Return the (X, Y) coordinate for the center point of the cell that contains the specified text.  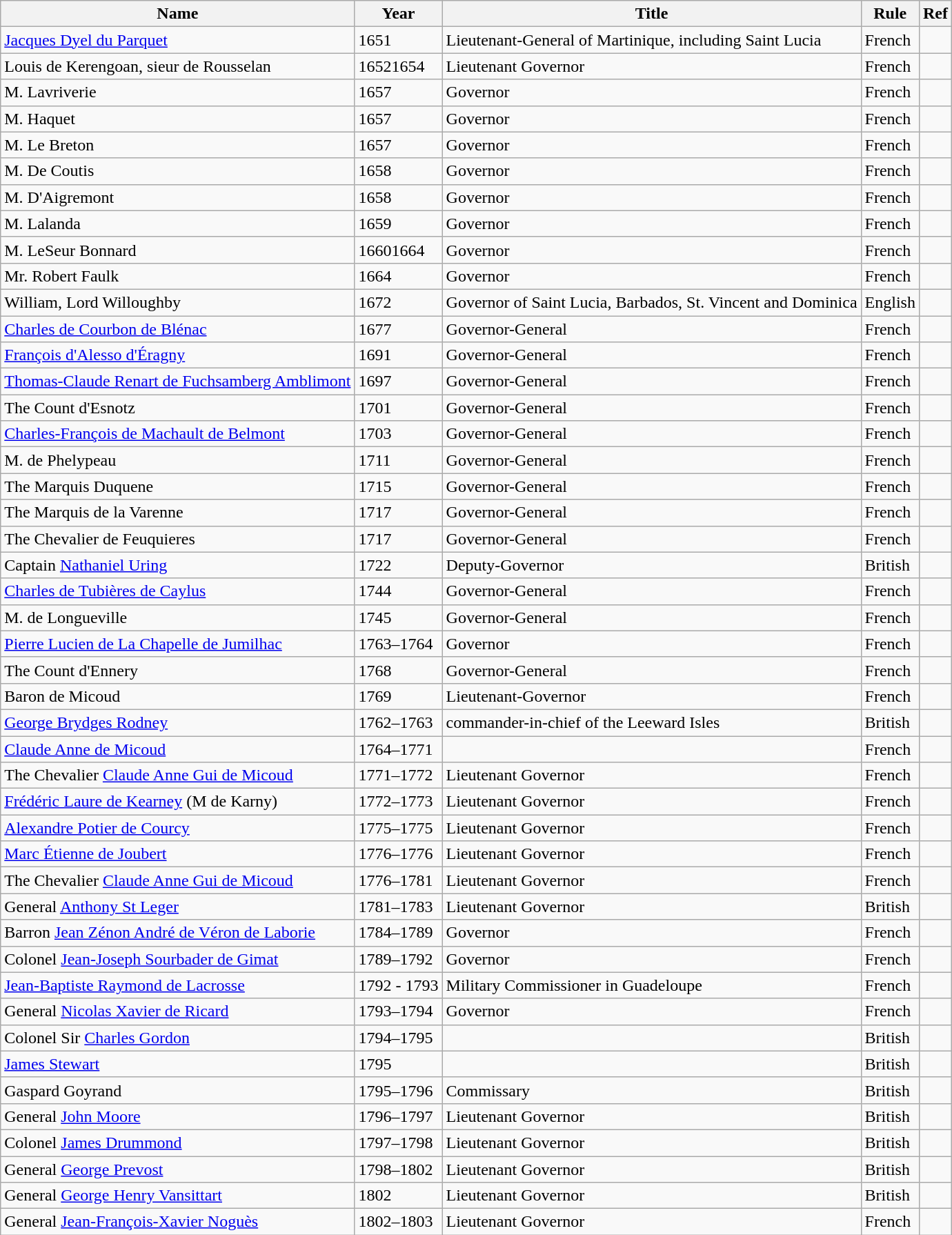
1802–1803 (399, 1222)
Military Commissioner in Guadeloupe (651, 985)
1795–1796 (399, 1090)
Deputy-Governor (651, 565)
Lieutenant-Governor (651, 696)
M. Haquet (178, 119)
General Anthony St Leger (178, 907)
General John Moore (178, 1116)
1776–1781 (399, 880)
General George Henry Vansittart (178, 1196)
1664 (399, 276)
1715 (399, 486)
1771–1772 (399, 775)
Barron Jean Zénon André de Véron de Laborie (178, 933)
1775–1775 (399, 828)
1651 (399, 40)
Governor of Saint Lucia, Barbados, St. Vincent and Dominica (651, 302)
1697 (399, 382)
1798–1802 (399, 1169)
Charles-François de Machault de Belmont (178, 434)
Frédéric Laure de Kearney (M de Karny) (178, 802)
General Nicolas Xavier de Ricard (178, 1011)
1768 (399, 670)
General Jean-François-Xavier Noguès (178, 1222)
1764–1771 (399, 749)
1797–1798 (399, 1143)
Claude Anne de Micoud (178, 749)
1772–1773 (399, 802)
1677 (399, 329)
Alexandre Potier de Courcy (178, 828)
Ref (935, 14)
Mr. Robert Faulk (178, 276)
The Count d'Esnotz (178, 408)
Name (178, 14)
M. De Coutis (178, 171)
16601664 (399, 250)
Jean-Baptiste Raymond de Lacrosse (178, 985)
1744 (399, 591)
16521654 (399, 66)
1659 (399, 224)
1691 (399, 355)
The Count d'Ennery (178, 670)
1711 (399, 460)
Title (651, 14)
Year (399, 14)
M. de Phelypeau (178, 460)
Thomas-Claude Renart de Fuchsamberg Amblimont (178, 382)
Louis de Kerengoan, sieur de Rousselan (178, 66)
Pierre Lucien de La Chapelle de Jumilhac (178, 644)
Colonel Jean-Joseph Sourbader de Gimat (178, 959)
1796–1797 (399, 1116)
The Chevalier de Feuquieres (178, 539)
Marc Étienne de Joubert (178, 854)
M. LeSeur Bonnard (178, 250)
1789–1792 (399, 959)
George Brydges Rodney (178, 722)
Lieutenant-General of Martinique, including Saint Lucia (651, 40)
Charles de Tubières de Caylus (178, 591)
1794–1795 (399, 1038)
M. de Longueville (178, 617)
William, Lord Willoughby (178, 302)
commander-in-chief of the Leeward Isles (651, 722)
Gaspard Goyrand (178, 1090)
Captain Nathaniel Uring (178, 565)
1745 (399, 617)
James Stewart (178, 1064)
Commissary (651, 1090)
1722 (399, 565)
1776–1776 (399, 854)
1763–1764 (399, 644)
1792 - 1793 (399, 985)
1703 (399, 434)
François d'Alesso d'Éragny (178, 355)
M. Le Breton (178, 145)
1672 (399, 302)
Colonel Sir Charles Gordon (178, 1038)
Baron de Micoud (178, 696)
Colonel James Drummond (178, 1143)
1802 (399, 1196)
Rule (890, 14)
Jacques Dyel du Parquet (178, 40)
M. D'Aigremont (178, 197)
1781–1783 (399, 907)
M. Lalanda (178, 224)
General George Prevost (178, 1169)
1795 (399, 1064)
Charles de Courbon de Blénac (178, 329)
M. Lavriverie (178, 92)
1762–1763 (399, 722)
The Marquis Duquene (178, 486)
1793–1794 (399, 1011)
English (890, 302)
The Marquis de la Varenne (178, 513)
1769 (399, 696)
1784–1789 (399, 933)
1701 (399, 408)
